For the text-containing cell, return its midpoint in [x, y] coordinate format. 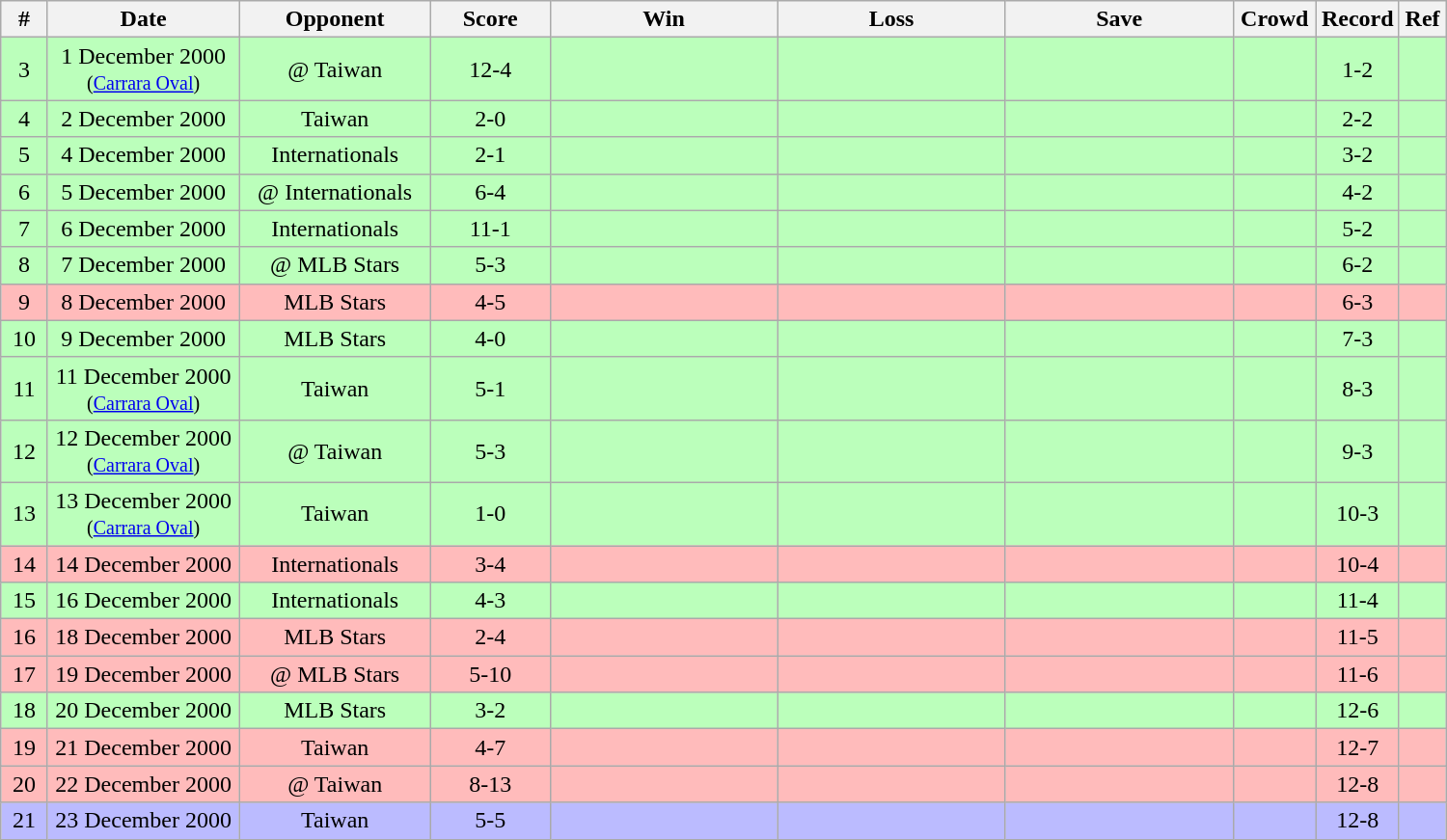
17 [25, 674]
5-1 [490, 388]
13 [25, 513]
8 December 2000 [143, 302]
9 [25, 302]
9-3 [1357, 451]
9 December 2000 [143, 339]
6-3 [1357, 302]
21 December 2000 [143, 747]
5-10 [490, 674]
10-4 [1357, 564]
12 December 2000 (Carrara Oval) [143, 451]
12-4 [490, 69]
3-4 [490, 564]
Save [1119, 19]
4 [25, 119]
12-7 [1357, 747]
6 [25, 192]
11 [25, 388]
6 December 2000 [143, 229]
1-2 [1357, 69]
5 December 2000 [143, 192]
16 [25, 637]
18 [25, 711]
Score [490, 19]
7 [25, 229]
3 [25, 69]
12-6 [1357, 711]
10-3 [1357, 513]
Crowd [1274, 19]
11-5 [1357, 637]
11-6 [1357, 674]
16 December 2000 [143, 601]
4 December 2000 [143, 155]
8-3 [1357, 388]
2-2 [1357, 119]
14 December 2000 [143, 564]
4-5 [490, 302]
4-7 [490, 747]
4-2 [1357, 192]
21 [25, 821]
19 [25, 747]
Loss [891, 19]
Ref [1422, 19]
4-3 [490, 601]
4-0 [490, 339]
5-5 [490, 821]
10 [25, 339]
11-4 [1357, 601]
11-1 [490, 229]
7 December 2000 [143, 265]
20 [25, 784]
2 December 2000 [143, 119]
1-0 [490, 513]
2-4 [490, 637]
1 December 2000 (Carrara Oval) [143, 69]
5 [25, 155]
22 December 2000 [143, 784]
8 [25, 265]
8-13 [490, 784]
12 [25, 451]
Win [664, 19]
6-4 [490, 192]
23 December 2000 [143, 821]
# [25, 19]
Record [1357, 19]
7-3 [1357, 339]
@ Internationals [336, 192]
13 December 2000 (Carrara Oval) [143, 513]
19 December 2000 [143, 674]
2-0 [490, 119]
Opponent [336, 19]
6-2 [1357, 265]
2-1 [490, 155]
18 December 2000 [143, 637]
15 [25, 601]
14 [25, 564]
11 December 2000 (Carrara Oval) [143, 388]
5-2 [1357, 229]
Date [143, 19]
20 December 2000 [143, 711]
